Extract the (X, Y) coordinate from the center of the cell holding the provided text.  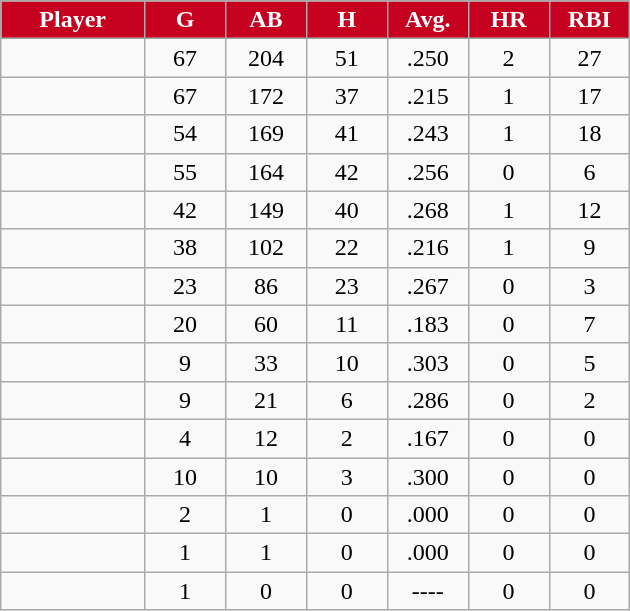
HR (508, 20)
172 (266, 96)
RBI (590, 20)
H (346, 20)
.183 (428, 324)
86 (266, 286)
41 (346, 134)
169 (266, 134)
.215 (428, 96)
.250 (428, 58)
Player (73, 20)
7 (590, 324)
.286 (428, 400)
.268 (428, 210)
Avg. (428, 20)
.267 (428, 286)
37 (346, 96)
33 (266, 362)
AB (266, 20)
60 (266, 324)
.300 (428, 477)
204 (266, 58)
20 (186, 324)
27 (590, 58)
G (186, 20)
.243 (428, 134)
.303 (428, 362)
38 (186, 248)
.167 (428, 438)
22 (346, 248)
4 (186, 438)
54 (186, 134)
11 (346, 324)
21 (266, 400)
.216 (428, 248)
5 (590, 362)
149 (266, 210)
51 (346, 58)
40 (346, 210)
17 (590, 96)
102 (266, 248)
.256 (428, 172)
---- (428, 591)
55 (186, 172)
18 (590, 134)
164 (266, 172)
